Return [X, Y] of the center of cell containing provided text 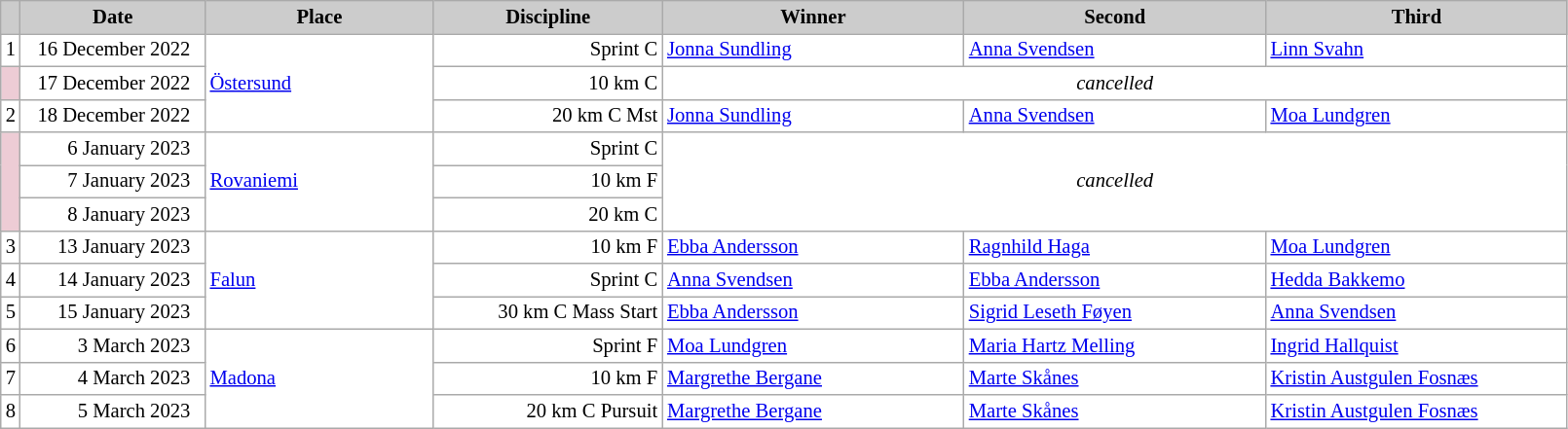
4 March 2023 [113, 378]
20 km C Pursuit [547, 411]
15 January 2023 [113, 312]
Date [113, 17]
Falun [319, 280]
8 January 2023 [113, 214]
16 December 2022 [113, 50]
2 [11, 116]
Winner [813, 17]
Sprint F [547, 345]
6 January 2023 [113, 149]
Place [319, 17]
6 [11, 345]
18 December 2022 [113, 116]
Ragnhild Haga [1115, 247]
8 [11, 411]
Rovaniemi [319, 181]
Third [1417, 17]
Sigrid Leseth Føyen [1115, 312]
17 December 2022 [113, 83]
13 January 2023 [113, 247]
3 [11, 247]
10 km C [547, 83]
Östersund [319, 82]
30 km C Mass Start [547, 312]
7 January 2023 [113, 181]
7 [11, 378]
Linn Svahn [1417, 50]
Hedda Bakkemo [1417, 279]
Second [1115, 17]
20 km C [547, 214]
5 March 2023 [113, 411]
1 [11, 50]
Maria Hartz Melling [1115, 345]
Discipline [547, 17]
20 km C Mst [547, 116]
4 [11, 279]
14 January 2023 [113, 279]
Madona [319, 377]
3 March 2023 [113, 345]
5 [11, 312]
Ingrid Hallquist [1417, 345]
